From the cell containing the given text, extract its center point as (x, y) coordinate. 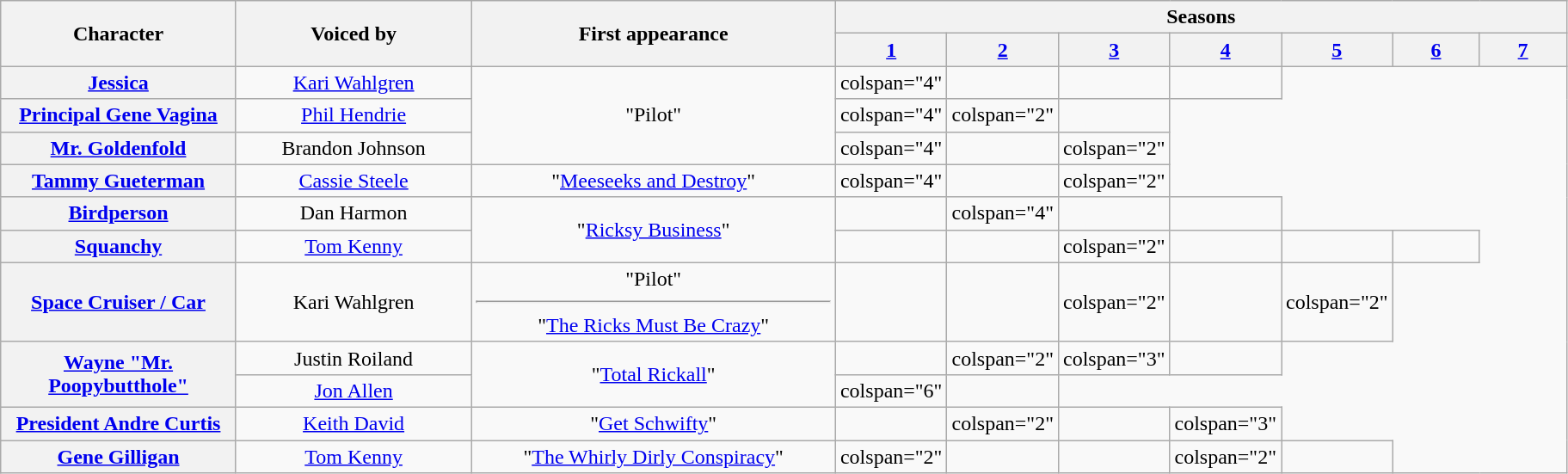
Seasons (1201, 17)
"The Whirly Dirly Conspiracy" (654, 457)
"Get Schwifty" (654, 423)
Squanchy (119, 246)
President Andre Curtis (119, 423)
Mr. Goldenfold (119, 148)
"Meeseeks and Destroy" (654, 181)
Tammy Gueterman (119, 181)
First appearance (654, 34)
"Ricksy Business" (654, 230)
"Pilot""The Ricks Must Be Crazy" (654, 302)
"Total Rickall" (654, 374)
5 (1337, 50)
4 (1226, 50)
Justin Roiland (354, 358)
Keith David (354, 423)
Voiced by (354, 34)
2 (1003, 50)
Cassie Steele (354, 181)
Space Cruiser / Car (119, 302)
Gene Gilligan (119, 457)
Character (119, 34)
Wayne "Mr. Poopybutthole" (119, 374)
colspan="6" (891, 391)
Brandon Johnson (354, 148)
Dan Harmon (354, 213)
Phil Hendrie (354, 115)
7 (1522, 50)
Jessica (119, 83)
Principal Gene Vagina (119, 115)
"Pilot" (654, 115)
Jon Allen (354, 391)
Birdperson (119, 213)
1 (891, 50)
6 (1436, 50)
3 (1114, 50)
